Output the [x, y] coordinate of the center of the cell containing the given text.  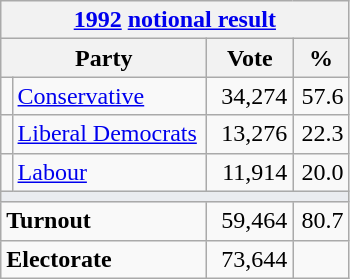
% [321, 58]
Conservative [110, 96]
Turnout [104, 221]
22.3 [321, 134]
Electorate [104, 259]
57.6 [321, 96]
Vote [250, 58]
Labour [110, 172]
59,464 [250, 221]
11,914 [250, 172]
34,274 [250, 96]
13,276 [250, 134]
80.7 [321, 221]
20.0 [321, 172]
1992 notional result [175, 20]
Liberal Democrats [110, 134]
Party [104, 58]
73,644 [250, 259]
